Find where the given text appears and provide that cell's center as [x, y] coordinate. 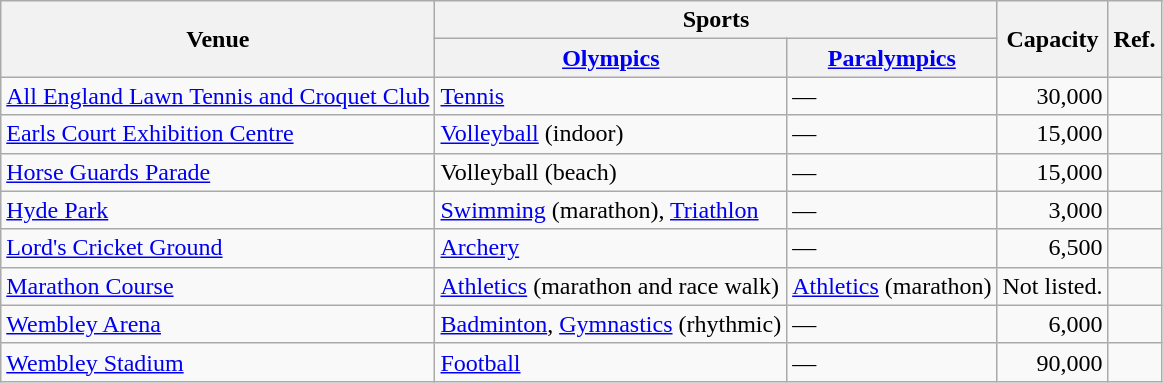
Sports [716, 20]
6,000 [1052, 324]
Lord's Cricket Ground [218, 248]
Earls Court Exhibition Centre [218, 134]
Athletics (marathon) [892, 286]
Venue [218, 39]
Football [611, 362]
Archery [611, 248]
30,000 [1052, 96]
Swimming (marathon), Triathlon [611, 210]
Volleyball (beach) [611, 172]
Wembley Stadium [218, 362]
6,500 [1052, 248]
Paralympics [892, 58]
Not listed. [1052, 286]
Volleyball (indoor) [611, 134]
Hyde Park [218, 210]
Badminton, Gymnastics (rhythmic) [611, 324]
Marathon Course [218, 286]
Athletics (marathon and race walk) [611, 286]
3,000 [1052, 210]
90,000 [1052, 362]
Ref. [1134, 39]
Horse Guards Parade [218, 172]
Wembley Arena [218, 324]
All England Lawn Tennis and Croquet Club [218, 96]
Olympics [611, 58]
Capacity [1052, 39]
Tennis [611, 96]
